Search for the cell housing the specified text and yield its (X, Y) center coordinate. 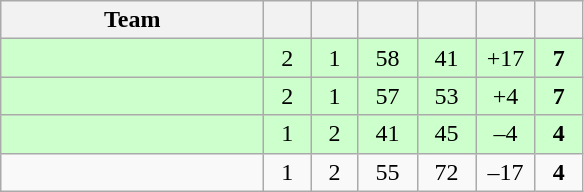
–4 (506, 134)
Team (132, 20)
–17 (506, 172)
57 (388, 96)
53 (446, 96)
+17 (506, 58)
58 (388, 58)
+4 (506, 96)
55 (388, 172)
45 (446, 134)
72 (446, 172)
